Extract the [X, Y] coordinate from the center of the cell holding the provided text.  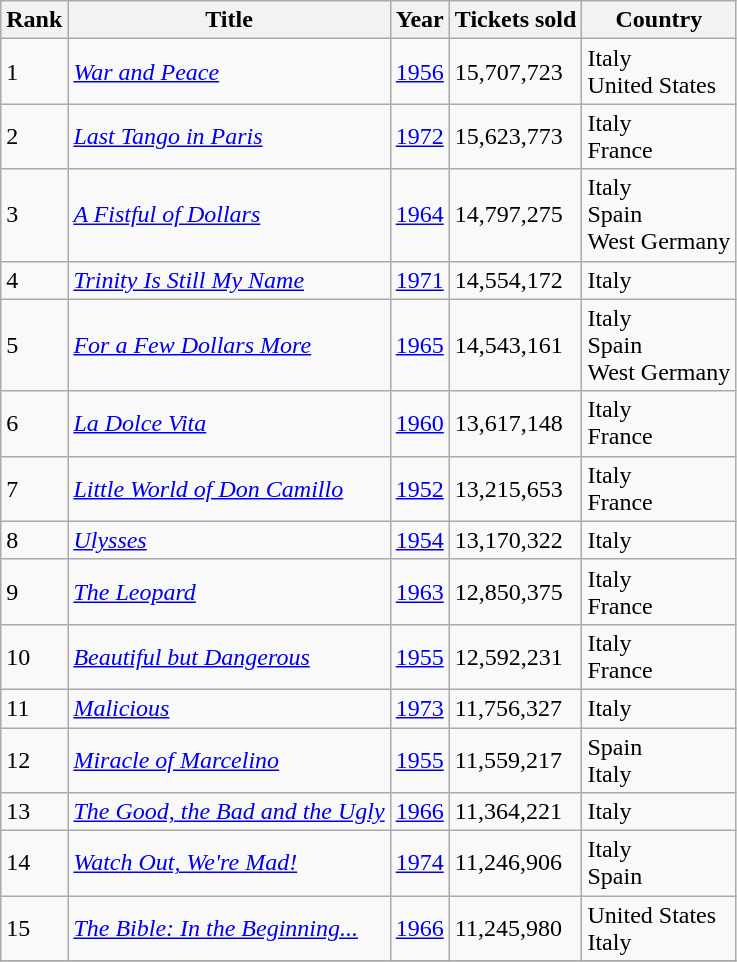
1963 [420, 592]
1956 [420, 72]
1973 [420, 708]
Trinity Is Still My Name [229, 280]
14 [34, 864]
1952 [420, 488]
SpainItaly [659, 760]
Little World of Don Camillo [229, 488]
War and Peace [229, 72]
Rank [34, 20]
Tickets sold [516, 20]
Year [420, 20]
14,554,172 [516, 280]
The Leopard [229, 592]
Miracle of Marcelino [229, 760]
Ulysses [229, 540]
3 [34, 215]
11,246,906 [516, 864]
United StatesItaly [659, 928]
1974 [420, 864]
13,617,148 [516, 424]
A Fistful of Dollars [229, 215]
7 [34, 488]
15,623,773 [516, 136]
8 [34, 540]
La Dolce Vita [229, 424]
12,850,375 [516, 592]
The Bible: In the Beginning... [229, 928]
1971 [420, 280]
1964 [420, 215]
1965 [420, 345]
Beautiful but Dangerous [229, 656]
Watch Out, We're Mad! [229, 864]
For a Few Dollars More [229, 345]
6 [34, 424]
Title [229, 20]
ItalyUnited States [659, 72]
1972 [420, 136]
15,707,723 [516, 72]
13 [34, 812]
15 [34, 928]
1 [34, 72]
12,592,231 [516, 656]
Last Tango in Paris [229, 136]
14,797,275 [516, 215]
1954 [420, 540]
13,170,322 [516, 540]
ItalySpain [659, 864]
11,364,221 [516, 812]
13,215,653 [516, 488]
2 [34, 136]
12 [34, 760]
11,756,327 [516, 708]
14,543,161 [516, 345]
9 [34, 592]
11,559,217 [516, 760]
4 [34, 280]
The Good, the Bad and the Ugly [229, 812]
5 [34, 345]
11 [34, 708]
Malicious [229, 708]
1960 [420, 424]
Country [659, 20]
11,245,980 [516, 928]
10 [34, 656]
